For the text-containing cell, return its midpoint in [x, y] coordinate format. 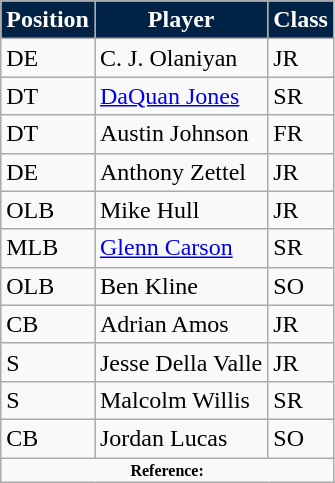
Austin Johnson [180, 134]
Class [301, 20]
Mike Hull [180, 210]
Adrian Amos [180, 324]
Jordan Lucas [180, 438]
DaQuan Jones [180, 96]
Glenn Carson [180, 248]
Reference: [168, 470]
Jesse Della Valle [180, 362]
C. J. Olaniyan [180, 58]
FR [301, 134]
Position [48, 20]
MLB [48, 248]
Malcolm Willis [180, 400]
Ben Kline [180, 286]
Player [180, 20]
Anthony Zettel [180, 172]
